Pinpoint the cell where the given text exists, returning its (X, Y) midpoint coordinate. 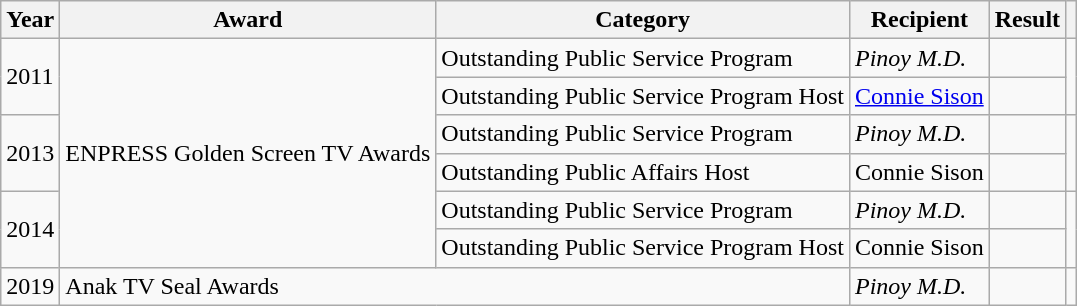
ENPRESS Golden Screen TV Awards (248, 153)
Anak TV Seal Awards (455, 286)
Category (643, 20)
Recipient (919, 20)
Award (248, 20)
2011 (30, 77)
2014 (30, 229)
Year (30, 20)
2013 (30, 153)
Result (1027, 20)
2019 (30, 286)
Outstanding Public Affairs Host (643, 172)
